From the cell containing the given text, extract its center point as (X, Y) coordinate. 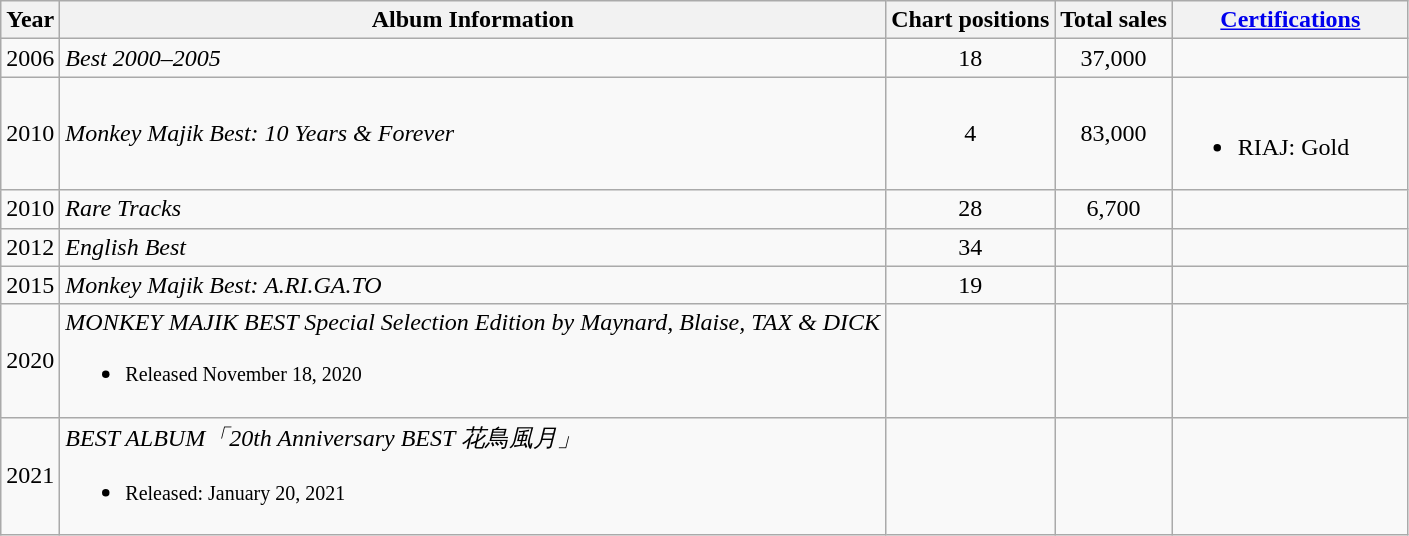
18 (970, 58)
Certifications (1290, 20)
83,000 (1114, 134)
Total sales (1114, 20)
Monkey Majik Best: A.RI.GA.TO (473, 285)
BEST ALBUM「20th Anniversary BEST 花鳥風月」Released: January 20, 2021 (473, 476)
Album Information (473, 20)
6,700 (1114, 209)
Year (30, 20)
English Best (473, 247)
19 (970, 285)
2015 (30, 285)
Chart positions (970, 20)
Best 2000–2005 (473, 58)
RIAJ: Gold (1290, 134)
Rare Tracks (473, 209)
37,000 (1114, 58)
4 (970, 134)
2006 (30, 58)
MONKEY MAJIK BEST Special Selection Edition by Maynard, Blaise, TAX & DICKReleased November 18, 2020 (473, 360)
2020 (30, 360)
Monkey Majik Best: 10 Years & Forever (473, 134)
34 (970, 247)
2021 (30, 476)
28 (970, 209)
2012 (30, 247)
